Capture the cell that displays the provided text and extract its [X, Y] central coordinate. 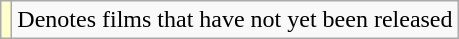
Denotes films that have not yet been released [235, 20]
